Extract the (x, y) coordinate from the center of the cell holding the provided text.  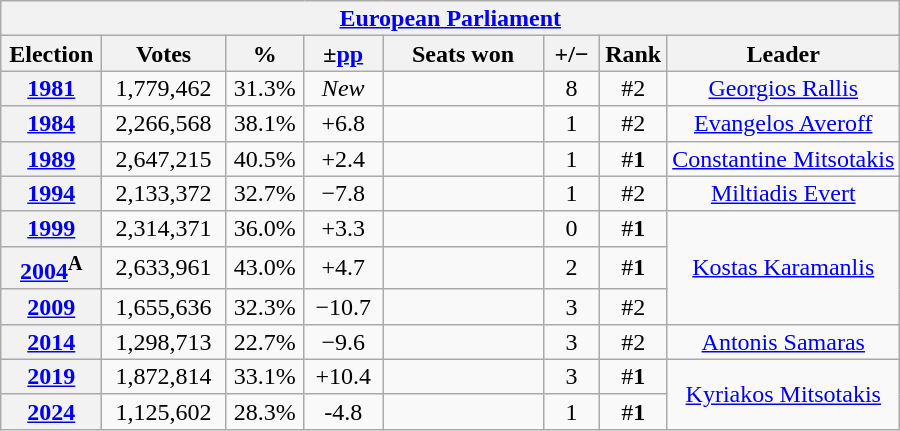
2004A (52, 268)
Votes (164, 54)
+3.3 (344, 228)
−10.7 (344, 306)
Rank (634, 54)
2 (572, 268)
Antonis Samaras (784, 342)
Evangelos Averoff (784, 124)
−9.6 (344, 342)
European Parliament (450, 18)
22.7% (264, 342)
-4.8 (344, 412)
2,314,371 (164, 228)
43.0% (264, 268)
2,133,372 (164, 194)
0 (572, 228)
+2.4 (344, 158)
% (264, 54)
32.7% (264, 194)
2014 (52, 342)
−7.8 (344, 194)
36.0% (264, 228)
2019 (52, 376)
2024 (52, 412)
2,633,961 (164, 268)
8 (572, 88)
28.3% (264, 412)
+/− (572, 54)
1989 (52, 158)
+10.4 (344, 376)
1,298,713 (164, 342)
1981 (52, 88)
Kyriakos Mitsotakis (784, 394)
+6.8 (344, 124)
31.3% (264, 88)
1,125,602 (164, 412)
Miltiadis Evert (784, 194)
32.3% (264, 306)
Leader (784, 54)
2009 (52, 306)
1984 (52, 124)
New (344, 88)
±pp (344, 54)
2,266,568 (164, 124)
Constantine Mitsotakis (784, 158)
2,647,215 (164, 158)
Seats won (462, 54)
Election (52, 54)
33.1% (264, 376)
40.5% (264, 158)
+4.7 (344, 268)
38.1% (264, 124)
1,779,462 (164, 88)
1,872,814 (164, 376)
Georgios Rallis (784, 88)
Kostas Karamanlis (784, 268)
1999 (52, 228)
1994 (52, 194)
1,655,636 (164, 306)
